Locate the cell with the specified text and output its (x, y) center coordinate. 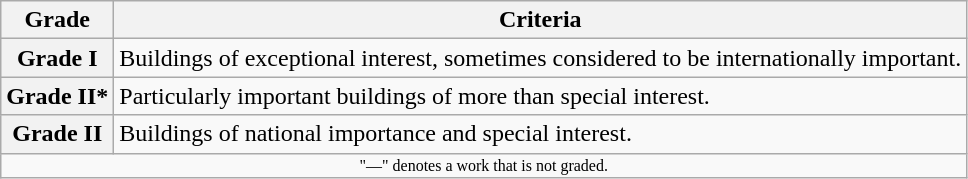
Grade (58, 20)
Grade I (58, 58)
Grade II (58, 134)
Buildings of exceptional interest, sometimes considered to be internationally important. (540, 58)
Grade II* (58, 96)
"—" denotes a work that is not graded. (484, 165)
Buildings of national importance and special interest. (540, 134)
Particularly important buildings of more than special interest. (540, 96)
Criteria (540, 20)
